Search for the cell housing the specified text and yield its [x, y] center coordinate. 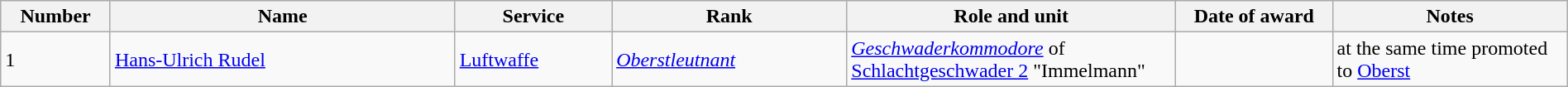
Role and unit [1011, 17]
Name [283, 17]
Luftwaffe [533, 60]
Rank [729, 17]
Geschwaderkommodore of Schlachtgeschwader 2 "Immelmann" [1011, 60]
Service [533, 17]
1 [56, 60]
Date of award [1254, 17]
Oberstleutnant [729, 60]
Hans-Ulrich Rudel [283, 60]
Number [56, 17]
Notes [1450, 17]
at the same time promoted to Oberst [1450, 60]
